Find where the given text appears and provide that cell's center as (x, y) coordinate. 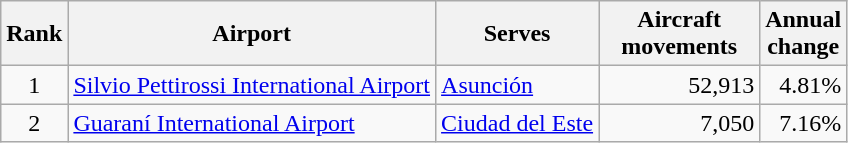
Serves (518, 34)
2 (34, 123)
Asunción (518, 85)
Annualchange (804, 34)
Airport (252, 34)
7,050 (680, 123)
Guaraní International Airport (252, 123)
1 (34, 85)
Ciudad del Este (518, 123)
Aircraftmovements (680, 34)
4.81% (804, 85)
Silvio Pettirossi International Airport (252, 85)
52,913 (680, 85)
Rank (34, 34)
7.16% (804, 123)
